Return (X, Y) of the center of cell containing provided text 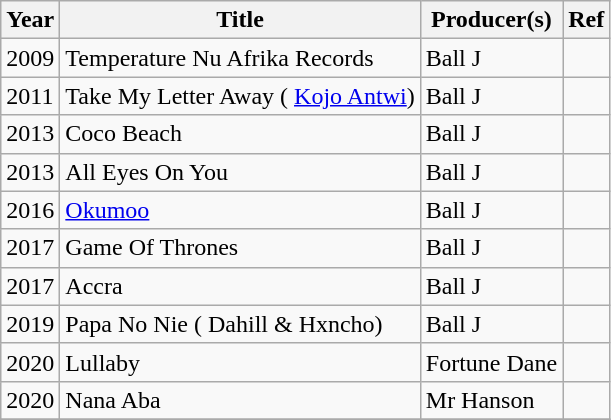
Mr Hanson (491, 400)
Title (240, 20)
Papa No Nie ( Dahill & Hxncho) (240, 324)
All Eyes On You (240, 172)
2011 (30, 96)
Coco Beach (240, 134)
Nana Aba (240, 400)
2019 (30, 324)
Lullaby (240, 362)
Ref (586, 20)
Accra (240, 286)
Take My Letter Away ( Kojo Antwi) (240, 96)
Okumoo (240, 210)
Temperature Nu Afrika Records (240, 58)
Producer(s) (491, 20)
2016 (30, 210)
2009 (30, 58)
Fortune Dane (491, 362)
Year (30, 20)
Game Of Thrones (240, 248)
